From the cell containing the given text, extract its center point as [x, y] coordinate. 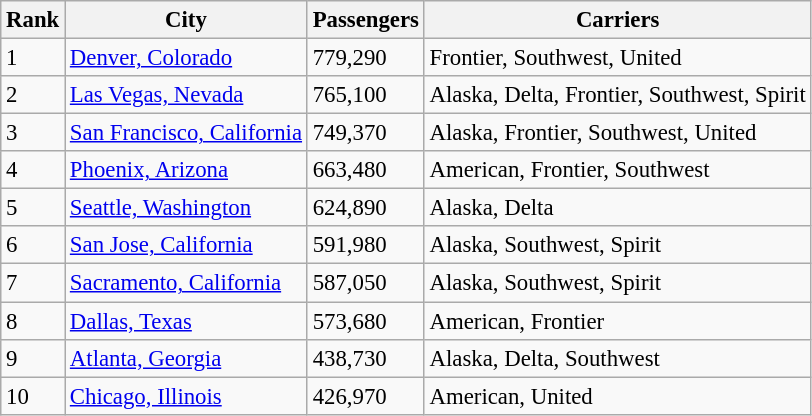
Passengers [366, 20]
5 [33, 208]
9 [33, 358]
2 [33, 95]
American, Frontier, Southwest [618, 170]
Alaska, Frontier, Southwest, United [618, 133]
749,370 [366, 133]
Sacramento, California [186, 283]
Chicago, Illinois [186, 396]
426,970 [366, 396]
Frontier, Southwest, United [618, 58]
Atlanta, Georgia [186, 358]
American, Frontier [618, 321]
San Jose, California [186, 245]
624,890 [366, 208]
City [186, 20]
Dallas, Texas [186, 321]
663,480 [366, 170]
779,290 [366, 58]
Alaska, Delta, Southwest [618, 358]
6 [33, 245]
Alaska, Delta, Frontier, Southwest, Spirit [618, 95]
San Francisco, California [186, 133]
4 [33, 170]
Carriers [618, 20]
Phoenix, Arizona [186, 170]
7 [33, 283]
573,680 [366, 321]
765,100 [366, 95]
3 [33, 133]
1 [33, 58]
587,050 [366, 283]
10 [33, 396]
Alaska, Delta [618, 208]
Rank [33, 20]
American, United [618, 396]
Seattle, Washington [186, 208]
Las Vegas, Nevada [186, 95]
591,980 [366, 245]
438,730 [366, 358]
8 [33, 321]
Denver, Colorado [186, 58]
